Determine the (X, Y) coordinate at the center of the cell enclosing the given text.  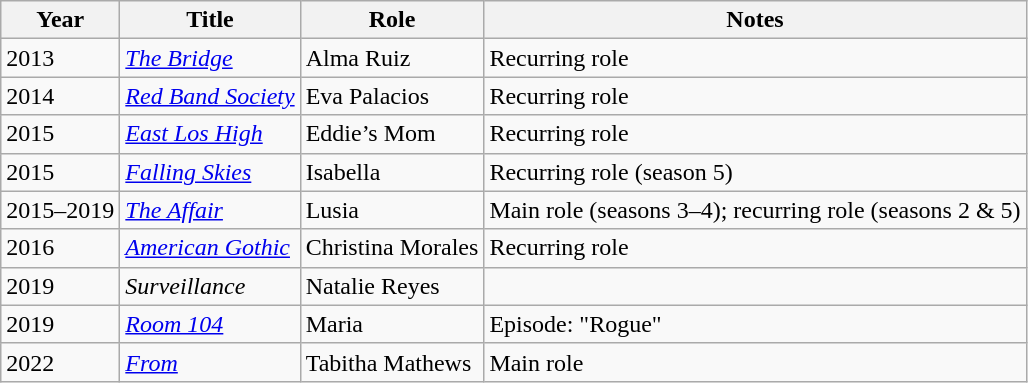
2014 (60, 96)
Year (60, 20)
Alma Ruiz (392, 58)
2015–2019 (60, 210)
East Los High (210, 134)
Recurring role (season 5) (755, 172)
Natalie Reyes (392, 286)
Role (392, 20)
Falling Skies (210, 172)
2013 (60, 58)
The Affair (210, 210)
Episode: "Rogue" (755, 324)
American Gothic (210, 248)
Isabella (392, 172)
Main role (755, 362)
Christina Morales (392, 248)
Red Band Society (210, 96)
Maria (392, 324)
Main role (seasons 3–4); recurring role (seasons 2 & 5) (755, 210)
The Bridge (210, 58)
Eddie’s Mom (392, 134)
Lusia (392, 210)
Eva Palacios (392, 96)
From (210, 362)
Room 104 (210, 324)
Title (210, 20)
2016 (60, 248)
2022 (60, 362)
Notes (755, 20)
Surveillance (210, 286)
Tabitha Mathews (392, 362)
